Return (X, Y) of the center of cell containing provided text 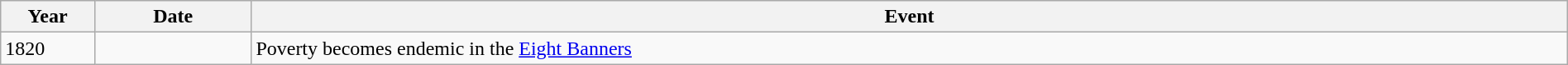
Year (48, 17)
Poverty becomes endemic in the Eight Banners (910, 48)
Date (172, 17)
Event (910, 17)
1820 (48, 48)
